From the cell containing the given text, extract its center point as [X, Y] coordinate. 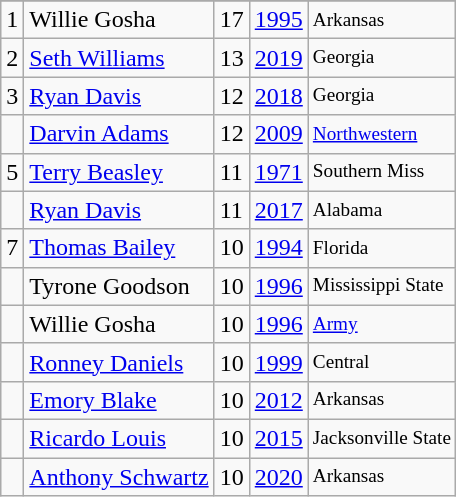
2 [12, 58]
1994 [278, 248]
1 [12, 20]
Anthony Schwartz [119, 477]
2009 [278, 134]
Tyrone Goodson [119, 286]
Army [382, 324]
2015 [278, 438]
Thomas Bailey [119, 248]
5 [12, 172]
Ricardo Louis [119, 438]
1999 [278, 362]
Southern Miss [382, 172]
Mississippi State [382, 286]
Central [382, 362]
Florida [382, 248]
2017 [278, 210]
3 [12, 96]
7 [12, 248]
Alabama [382, 210]
17 [232, 20]
13 [232, 58]
Ronney Daniels [119, 362]
Darvin Adams [119, 134]
Emory Blake [119, 400]
2020 [278, 477]
2018 [278, 96]
2019 [278, 58]
Jacksonville State [382, 438]
1971 [278, 172]
Terry Beasley [119, 172]
Northwestern [382, 134]
1995 [278, 20]
2012 [278, 400]
Seth Williams [119, 58]
